Extract the (X, Y) coordinate from the center of the cell holding the provided text.  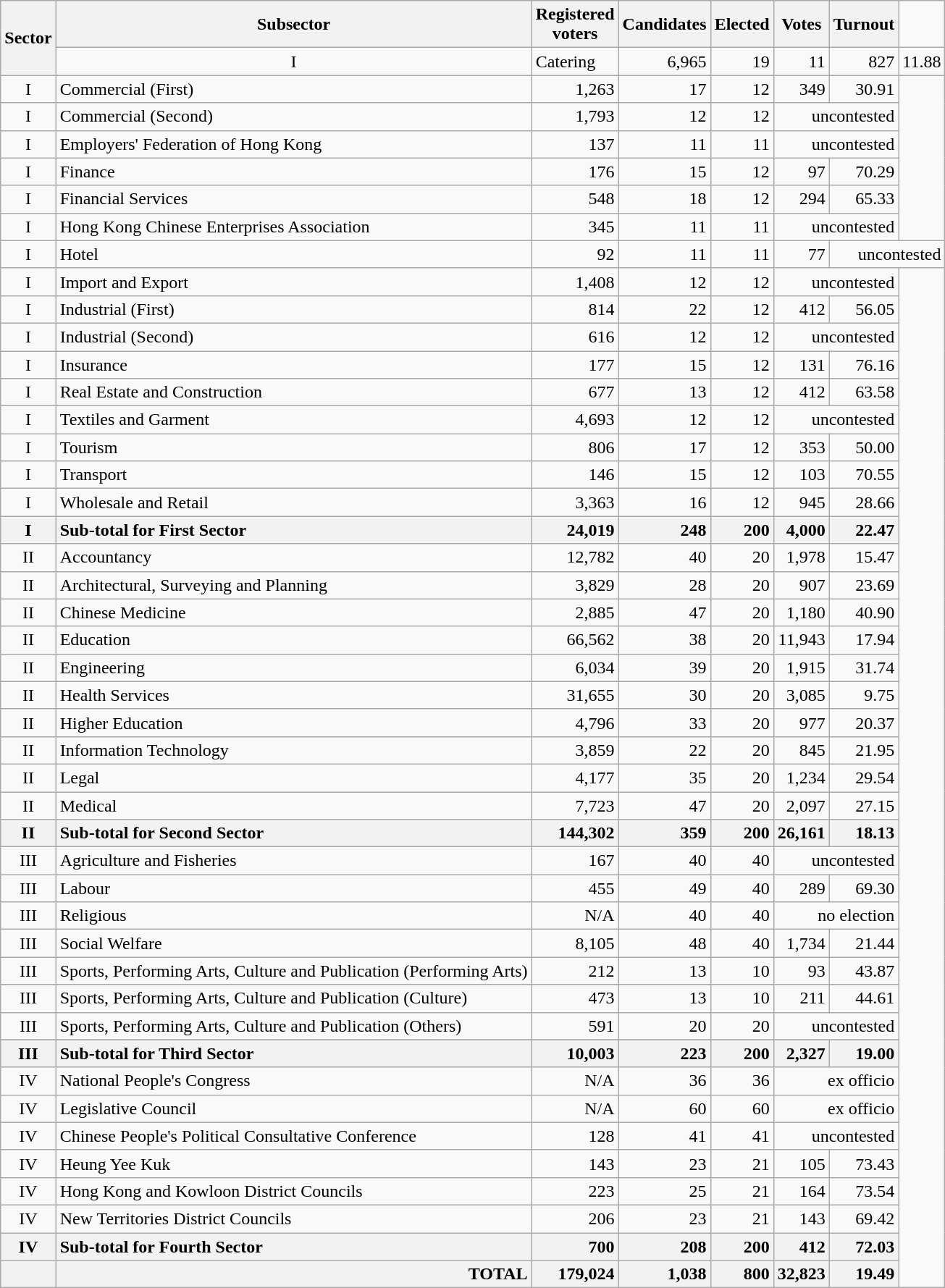
97 (801, 172)
Hong Kong and Kowloon District Councils (294, 1191)
455 (575, 888)
50.00 (864, 447)
Industrial (First) (294, 309)
Financial Services (294, 199)
40.90 (864, 613)
19 (742, 62)
179,024 (575, 1274)
591 (575, 1026)
National People's Congress (294, 1081)
Sub-total for First Sector (294, 530)
Sub-total for Second Sector (294, 833)
Candidates (665, 25)
72.03 (864, 1246)
Health Services (294, 695)
Chinese Medicine (294, 613)
63.58 (864, 392)
Higher Education (294, 723)
19.49 (864, 1274)
93 (801, 971)
19.00 (864, 1053)
3,859 (575, 750)
16 (665, 502)
Catering (575, 62)
Tourism (294, 447)
30 (665, 695)
Sports, Performing Arts, Culture and Publication (Performing Arts) (294, 971)
21.95 (864, 750)
29.54 (864, 778)
92 (575, 254)
26,161 (801, 833)
105 (801, 1163)
28.66 (864, 502)
18 (665, 199)
Information Technology (294, 750)
212 (575, 971)
Social Welfare (294, 943)
31.74 (864, 668)
359 (665, 833)
814 (575, 309)
10,003 (575, 1053)
206 (575, 1218)
22.47 (864, 530)
70.29 (864, 172)
Votes (801, 25)
Heung Yee Kuk (294, 1163)
49 (665, 888)
1,793 (575, 117)
Labour (294, 888)
616 (575, 337)
Medical (294, 806)
1,180 (801, 613)
New Territories District Councils (294, 1218)
177 (575, 364)
3,363 (575, 502)
Commercial (First) (294, 89)
Education (294, 640)
24,019 (575, 530)
Industrial (Second) (294, 337)
4,796 (575, 723)
907 (801, 585)
Turnout (864, 25)
945 (801, 502)
Finance (294, 172)
30.91 (864, 89)
4,177 (575, 778)
25 (665, 1191)
Sub-total for Fourth Sector (294, 1246)
23.69 (864, 585)
3,085 (801, 695)
131 (801, 364)
21.44 (864, 943)
Textiles and Garment (294, 420)
4,693 (575, 420)
Hotel (294, 254)
Transport (294, 475)
69.42 (864, 1218)
Hong Kong Chinese Enterprises Association (294, 227)
18.13 (864, 833)
827 (864, 62)
Sector (28, 38)
345 (575, 227)
2,885 (575, 613)
349 (801, 89)
20.37 (864, 723)
3,829 (575, 585)
38 (665, 640)
7,723 (575, 806)
845 (801, 750)
548 (575, 199)
11,943 (801, 640)
Insurance (294, 364)
Wholesale and Retail (294, 502)
6,034 (575, 668)
44.61 (864, 998)
211 (801, 998)
Subsector (294, 25)
77 (801, 254)
43.87 (864, 971)
Commercial (Second) (294, 117)
17.94 (864, 640)
1,263 (575, 89)
167 (575, 861)
Sub-total for Third Sector (294, 1053)
12,782 (575, 557)
35 (665, 778)
Real Estate and Construction (294, 392)
70.55 (864, 475)
Legal (294, 778)
1,978 (801, 557)
700 (575, 1246)
2,097 (801, 806)
473 (575, 998)
Architectural, Surveying and Planning (294, 585)
353 (801, 447)
Accountancy (294, 557)
294 (801, 199)
76.16 (864, 364)
Engineering (294, 668)
Registeredvoters (575, 25)
28 (665, 585)
146 (575, 475)
103 (801, 475)
Import and Export (294, 282)
144,302 (575, 833)
27.15 (864, 806)
4,000 (801, 530)
Sports, Performing Arts, Culture and Publication (Culture) (294, 998)
Agriculture and Fisheries (294, 861)
15.47 (864, 557)
1,038 (665, 1274)
73.43 (864, 1163)
289 (801, 888)
1,915 (801, 668)
Legislative Council (294, 1108)
128 (575, 1136)
806 (575, 447)
208 (665, 1246)
11.88 (922, 62)
32,823 (801, 1274)
Employers' Federation of Hong Kong (294, 144)
Elected (742, 25)
48 (665, 943)
977 (801, 723)
73.54 (864, 1191)
137 (575, 144)
Chinese People's Political Consultative Conference (294, 1136)
6,965 (665, 62)
248 (665, 530)
56.05 (864, 309)
164 (801, 1191)
1,408 (575, 282)
9.75 (864, 695)
Religious (294, 916)
39 (665, 668)
TOTAL (294, 1274)
65.33 (864, 199)
66,562 (575, 640)
33 (665, 723)
Sports, Performing Arts, Culture and Publication (Others) (294, 1026)
800 (742, 1274)
1,234 (801, 778)
31,655 (575, 695)
1,734 (801, 943)
2,327 (801, 1053)
8,105 (575, 943)
no election (836, 916)
176 (575, 172)
69.30 (864, 888)
677 (575, 392)
